Search for the cell housing the specified text and yield its [x, y] center coordinate. 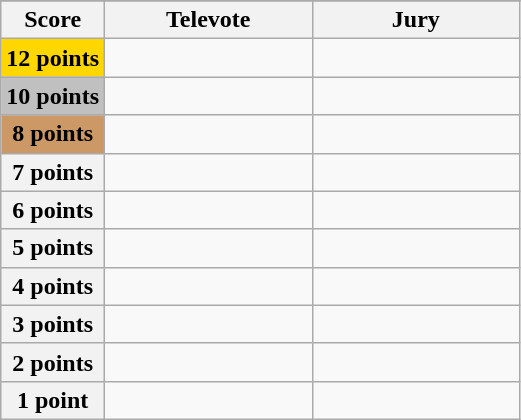
5 points [53, 248]
Jury [416, 20]
3 points [53, 324]
Score [53, 20]
12 points [53, 58]
6 points [53, 210]
10 points [53, 96]
2 points [53, 362]
8 points [53, 134]
7 points [53, 172]
1 point [53, 400]
Televote [209, 20]
4 points [53, 286]
